Pinpoint the cell where the given text exists, returning its [x, y] midpoint coordinate. 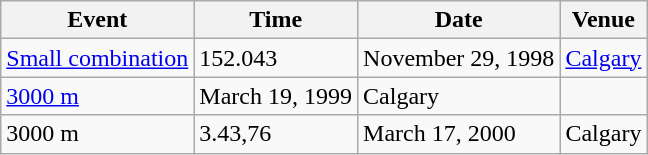
Event [98, 20]
November 29, 1998 [459, 58]
Small combination [98, 58]
152.043 [276, 58]
Date [459, 20]
3.43,76 [276, 134]
Time [276, 20]
March 17, 2000 [459, 134]
March 19, 1999 [276, 96]
Venue [604, 20]
